Return [X, Y] of the center of cell containing provided text 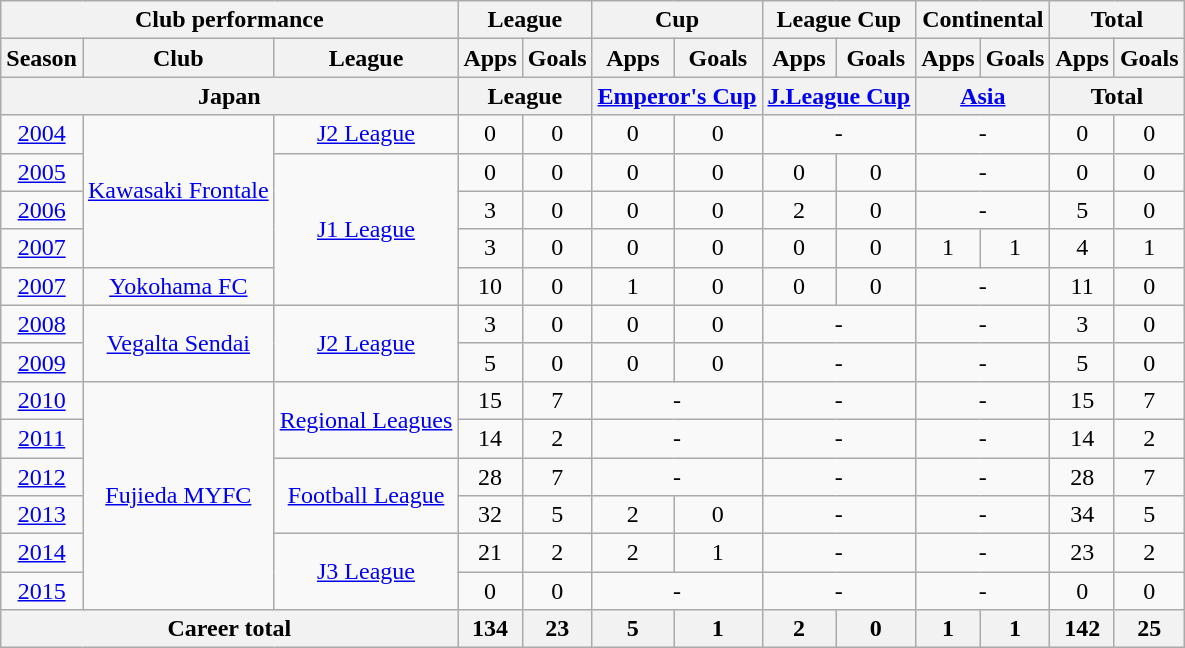
21 [490, 553]
Kawasaki Frontale [178, 191]
32 [490, 515]
142 [1082, 629]
34 [1082, 515]
2008 [42, 324]
Vegalta Sendai [178, 343]
2010 [42, 400]
25 [1149, 629]
Fujieda MYFC [178, 495]
Yokohama FC [178, 286]
2012 [42, 477]
Japan [230, 96]
2009 [42, 362]
134 [490, 629]
J1 League [366, 229]
2014 [42, 553]
J3 League [366, 572]
2004 [42, 134]
11 [1082, 286]
Asia [983, 96]
2011 [42, 438]
J.League Cup [839, 96]
2005 [42, 172]
10 [490, 286]
Cup [677, 20]
Club performance [230, 20]
League Cup [839, 20]
Regional Leagues [366, 419]
Emperor's Cup [677, 96]
Football League [366, 496]
Club [178, 58]
Season [42, 58]
4 [1082, 248]
Continental [983, 20]
2015 [42, 591]
2006 [42, 210]
2013 [42, 515]
Career total [230, 629]
